Provide the (x, y) coordinate of the cell's center where the given text is located.  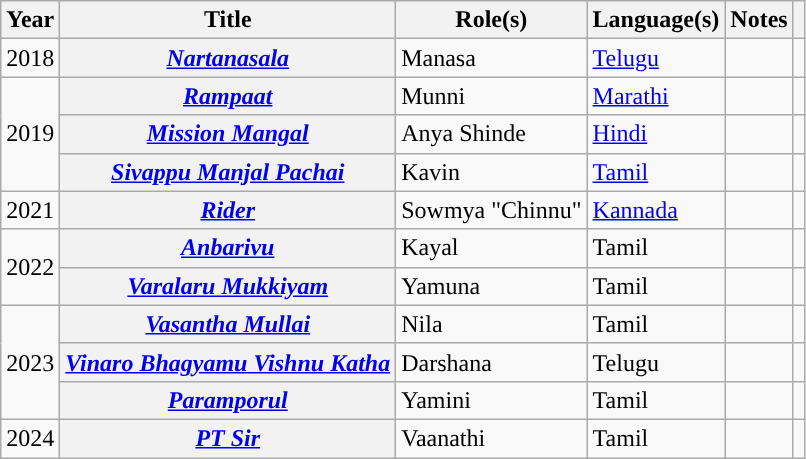
Sowmya "Chinnu" (492, 210)
Anbarivu (228, 248)
2024 (30, 438)
Nartanasala (228, 58)
Mission Mangal (228, 134)
Vinaro Bhagyamu Vishnu Katha (228, 362)
2021 (30, 210)
Rampaat (228, 96)
Yamini (492, 400)
Vaanathi (492, 438)
Kavin (492, 172)
Sivappu Manjal Pachai (228, 172)
Kannada (656, 210)
Marathi (656, 96)
2018 (30, 58)
Hindi (656, 134)
2023 (30, 362)
Manasa (492, 58)
Role(s) (492, 20)
PT Sir (228, 438)
2022 (30, 267)
Year (30, 20)
Anya Shinde (492, 134)
Darshana (492, 362)
Vasantha Mullai (228, 324)
Kayal (492, 248)
Title (228, 20)
Munni (492, 96)
Language(s) (656, 20)
Paramporul (228, 400)
Varalaru Mukkiyam (228, 286)
Yamuna (492, 286)
2019 (30, 134)
Rider (228, 210)
Notes (759, 20)
Nila (492, 324)
